Determine the (x, y) coordinate at the center of the cell enclosing the given text.  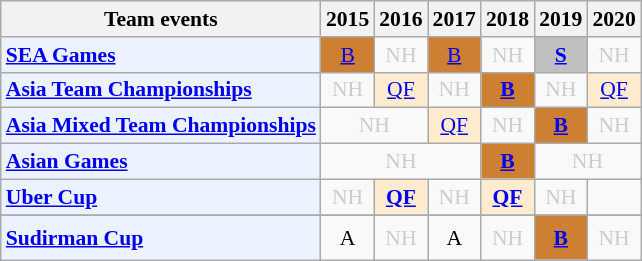
SEA Games (161, 55)
Uber Cup (161, 197)
Asian Games (161, 162)
2019 (560, 19)
2015 (348, 19)
S (560, 55)
2016 (400, 19)
2020 (614, 19)
Asia Mixed Team Championships (161, 126)
Asia Team Championships (161, 90)
Sudirman Cup (161, 238)
Team events (161, 19)
2017 (454, 19)
2018 (508, 19)
